Locate the cell with the specified text and output its [x, y] center coordinate. 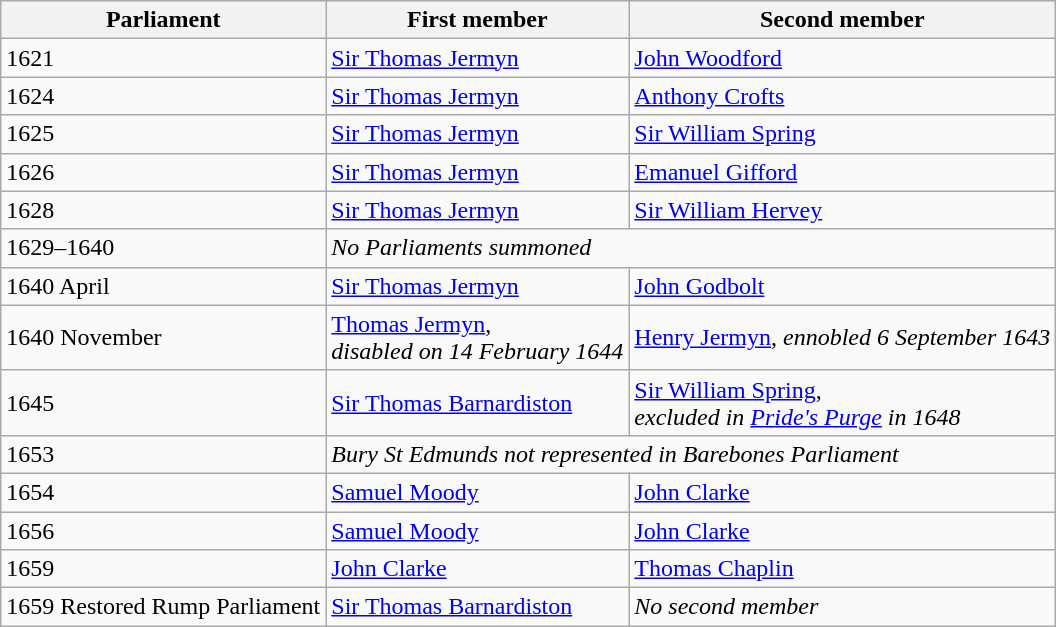
1621 [164, 58]
1659 [164, 569]
First member [478, 20]
Thomas Jermyn, disabled on 14 February 1644 [478, 338]
Thomas Chaplin [842, 569]
1628 [164, 210]
1659 Restored Rump Parliament [164, 607]
No Parliaments summoned [691, 248]
1640 November [164, 338]
1624 [164, 96]
John Godbolt [842, 286]
Parliament [164, 20]
1629–1640 [164, 248]
1626 [164, 172]
Sir William Spring [842, 134]
1640 April [164, 286]
John Woodford [842, 58]
Emanuel Gifford [842, 172]
Bury St Edmunds not represented in Barebones Parliament [691, 454]
Sir William Hervey [842, 210]
1625 [164, 134]
Anthony Crofts [842, 96]
1653 [164, 454]
Henry Jermyn, ennobled 6 September 1643 [842, 338]
No second member [842, 607]
1654 [164, 492]
1656 [164, 531]
Sir William Spring, excluded in Pride's Purge in 1648 [842, 402]
Second member [842, 20]
1645 [164, 402]
